Find where the given text appears and provide that cell's center as (x, y) coordinate. 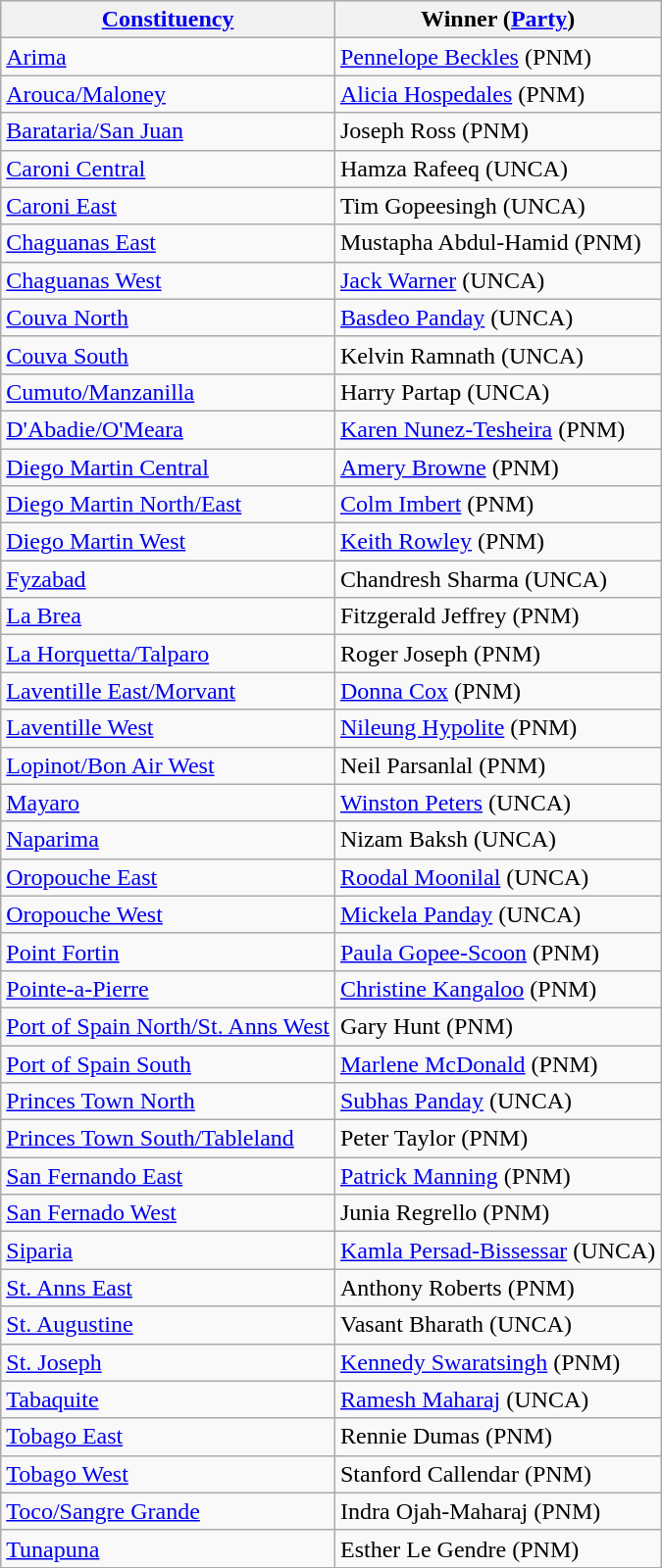
Roodal Moonilal (UNCA) (497, 877)
Oropouche West (169, 914)
St. Augustine (169, 1325)
Basdeo Panday (UNCA) (497, 318)
Tim Gopeesingh (UNCA) (497, 206)
Fitzgerald Jeffrey (PNM) (497, 616)
Jack Warner (UNCA) (497, 280)
Oropouche East (169, 877)
Mustapha Abdul-Hamid (PNM) (497, 243)
Mayaro (169, 803)
Diego Martin North/East (169, 505)
La Brea (169, 616)
Chandresh Sharma (UNCA) (497, 579)
Patrick Manning (PNM) (497, 1176)
Vasant Bharath (UNCA) (497, 1325)
Kennedy Swaratsingh (PNM) (497, 1362)
Donna Cox (PNM) (497, 691)
Toco/Sangre Grande (169, 1511)
Amery Browne (PNM) (497, 467)
Ramesh Maharaj (UNCA) (497, 1399)
Diego Martin Central (169, 467)
San Fernado West (169, 1213)
Lopinot/Bon Air West (169, 765)
Rennie Dumas (PNM) (497, 1437)
Constituency (169, 20)
Laventille East/Morvant (169, 691)
Couva South (169, 355)
Alicia Hospedales (PNM) (497, 94)
Harry Partap (UNCA) (497, 392)
Roger Joseph (PNM) (497, 654)
Paula Gopee-Scoon (PNM) (497, 952)
Indra Ojah-Maharaj (PNM) (497, 1511)
Nizam Baksh (UNCA) (497, 840)
Arima (169, 57)
Naparima (169, 840)
Mickela Panday (UNCA) (497, 914)
Pennelope Beckles (PNM) (497, 57)
Cumuto/Manzanilla (169, 392)
Laventille West (169, 728)
Diego Martin West (169, 542)
Tunapuna (169, 1548)
La Horquetta/Talparo (169, 654)
Joseph Ross (PNM) (497, 131)
Esther Le Gendre (PNM) (497, 1548)
St. Joseph (169, 1362)
Siparia (169, 1250)
D'Abadie/O'Meara (169, 429)
Fyzabad (169, 579)
Port of Spain South (169, 1063)
Couva North (169, 318)
Chaguanas West (169, 280)
Nileung Hypolite (PNM) (497, 728)
Gary Hunt (PNM) (497, 1026)
Kelvin Ramnath (UNCA) (497, 355)
Junia Regrello (PNM) (497, 1213)
Kamla Persad-Bissessar (UNCA) (497, 1250)
Marlene McDonald (PNM) (497, 1063)
Winner (Party) (497, 20)
San Fernando East (169, 1176)
Neil Parsanlal (PNM) (497, 765)
Point Fortin (169, 952)
Caroni East (169, 206)
Stanford Callendar (PNM) (497, 1474)
Winston Peters (UNCA) (497, 803)
Tabaquite (169, 1399)
Subhas Panday (UNCA) (497, 1102)
St. Anns East (169, 1288)
Princes Town North (169, 1102)
Hamza Rafeeq (UNCA) (497, 169)
Anthony Roberts (PNM) (497, 1288)
Christine Kangaloo (PNM) (497, 989)
Port of Spain North/St. Anns West (169, 1026)
Tobago East (169, 1437)
Colm Imbert (PNM) (497, 505)
Pointe-a-Pierre (169, 989)
Tobago West (169, 1474)
Barataria/San Juan (169, 131)
Karen Nunez-Tesheira (PNM) (497, 429)
Peter Taylor (PNM) (497, 1139)
Chaguanas East (169, 243)
Keith Rowley (PNM) (497, 542)
Caroni Central (169, 169)
Arouca/Maloney (169, 94)
Princes Town South/Tableland (169, 1139)
